Detect which cell encompasses the target text, then output its (x, y) center coordinate. 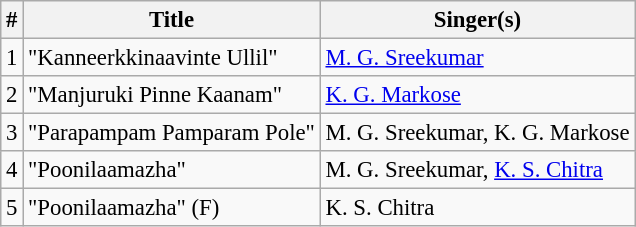
"Poonilaamazha" (172, 170)
1 (12, 58)
"Kanneerkkinaavinte Ullil" (172, 58)
"Manjuruki Pinne Kaanam" (172, 95)
K. S. Chitra (478, 208)
M. G. Sreekumar, K. S. Chitra (478, 170)
2 (12, 95)
M. G. Sreekumar (478, 58)
K. G. Markose (478, 95)
M. G. Sreekumar, K. G. Markose (478, 133)
"Parapampam Pamparam Pole" (172, 133)
3 (12, 133)
Singer(s) (478, 20)
# (12, 20)
Title (172, 20)
4 (12, 170)
5 (12, 208)
"Poonilaamazha" (F) (172, 208)
